Locate the cell with the specified text and output its (x, y) center coordinate. 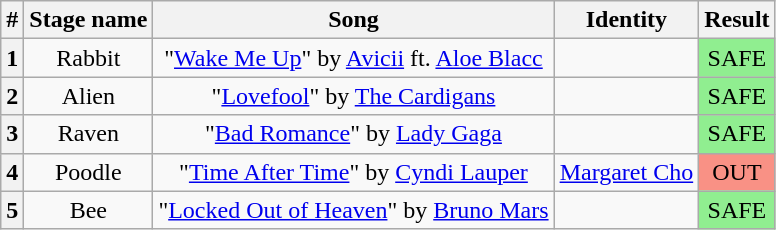
Poodle (88, 172)
5 (12, 210)
"Locked Out of Heaven" by Bruno Mars (354, 210)
Rabbit (88, 58)
Raven (88, 134)
1 (12, 58)
Margaret Cho (626, 172)
Result (737, 20)
"Wake Me Up" by Avicii ft. Aloe Blacc (354, 58)
2 (12, 96)
# (12, 20)
Identity (626, 20)
OUT (737, 172)
Alien (88, 96)
Stage name (88, 20)
3 (12, 134)
4 (12, 172)
"Time After Time" by Cyndi Lauper (354, 172)
"Bad Romance" by Lady Gaga (354, 134)
"Lovefool" by The Cardigans (354, 96)
Song (354, 20)
Bee (88, 210)
